Output the (X, Y) coordinate of the center of the cell containing the given text.  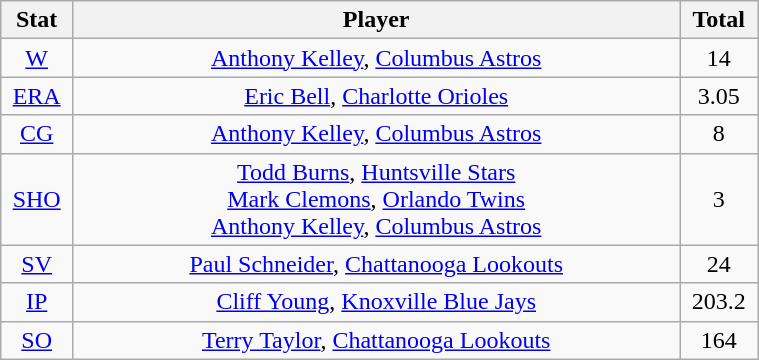
IP (37, 302)
SO (37, 340)
Terry Taylor, Chattanooga Lookouts (376, 340)
164 (719, 340)
SHO (37, 199)
ERA (37, 96)
SV (37, 264)
203.2 (719, 302)
3.05 (719, 96)
Cliff Young, Knoxville Blue Jays (376, 302)
CG (37, 134)
8 (719, 134)
W (37, 58)
Todd Burns, Huntsville Stars Mark Clemons, Orlando Twins Anthony Kelley, Columbus Astros (376, 199)
3 (719, 199)
Paul Schneider, Chattanooga Lookouts (376, 264)
14 (719, 58)
Total (719, 20)
24 (719, 264)
Eric Bell, Charlotte Orioles (376, 96)
Stat (37, 20)
Player (376, 20)
